Output the [X, Y] coordinate of the center of the cell containing the given text.  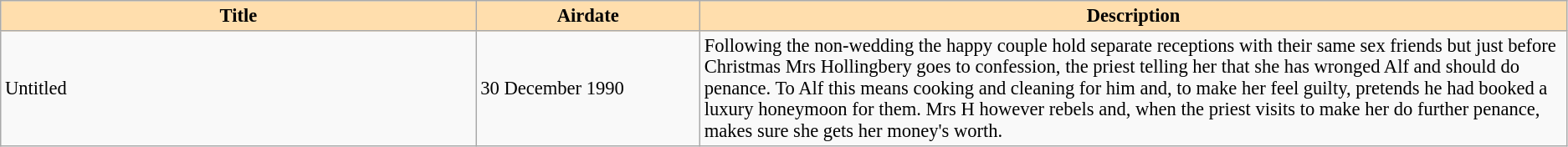
Title [238, 16]
Airdate [587, 16]
30 December 1990 [587, 89]
Untitled [238, 89]
Description [1133, 16]
